Locate the cell with the specified text and output its [x, y] center coordinate. 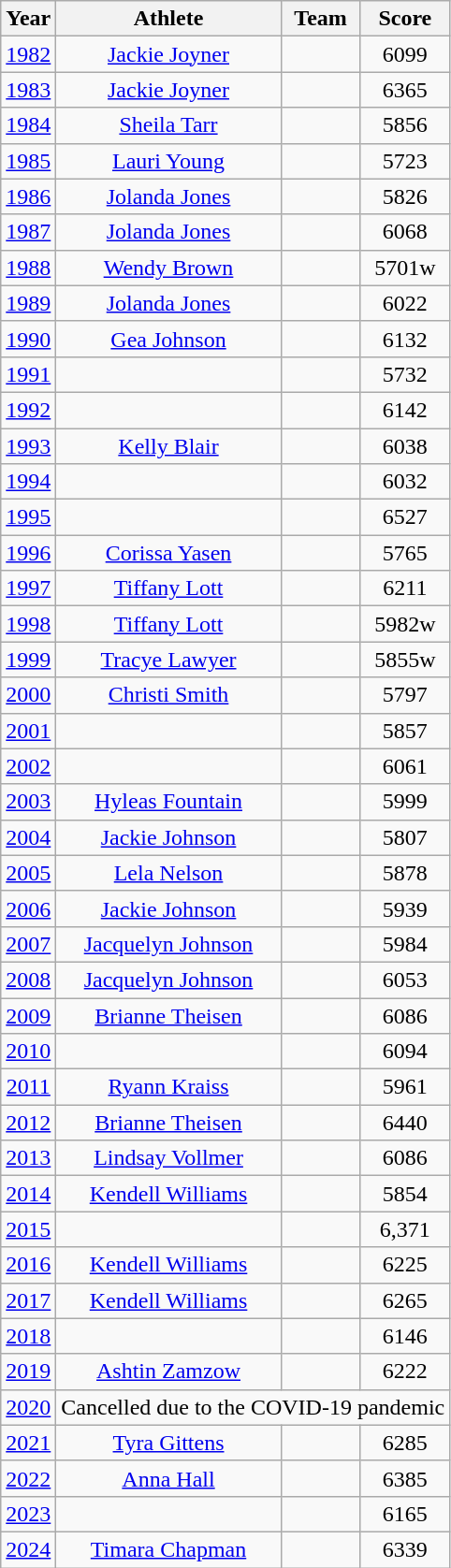
6142 [405, 410]
1998 [28, 624]
1999 [28, 660]
5984 [405, 944]
6099 [405, 54]
Kelly Blair [168, 446]
1986 [28, 196]
5732 [405, 374]
6339 [405, 1549]
1995 [28, 517]
2008 [28, 980]
1985 [28, 161]
Lindsay Vollmer [168, 1158]
6022 [405, 303]
Corissa Yasen [168, 553]
5939 [405, 908]
6,371 [405, 1229]
Tracye Lawyer [168, 660]
5765 [405, 553]
6385 [405, 1478]
5701w [405, 268]
Team [320, 19]
1996 [28, 553]
2001 [28, 731]
1992 [28, 410]
Ashtin Zamzow [168, 1372]
Sheila Tarr [168, 125]
5999 [405, 802]
2014 [28, 1194]
6053 [405, 980]
Year [28, 19]
2021 [28, 1443]
5856 [405, 125]
2024 [28, 1549]
Lela Nelson [168, 873]
1991 [28, 374]
2006 [28, 908]
6032 [405, 482]
2015 [28, 1229]
6211 [405, 588]
5723 [405, 161]
1994 [28, 482]
1989 [28, 303]
6068 [405, 232]
5855w [405, 660]
6165 [405, 1514]
Gea Johnson [168, 339]
Score [405, 19]
5797 [405, 695]
6061 [405, 766]
Tyra Gittens [168, 1443]
2000 [28, 695]
2019 [28, 1372]
2016 [28, 1265]
6132 [405, 339]
2018 [28, 1336]
2020 [28, 1407]
5961 [405, 1087]
6285 [405, 1443]
1983 [28, 90]
5857 [405, 731]
2010 [28, 1052]
1982 [28, 54]
5982w [405, 624]
5807 [405, 837]
2009 [28, 1015]
Hyleas Fountain [168, 802]
6225 [405, 1265]
2017 [28, 1300]
Wendy Brown [168, 268]
Anna Hall [168, 1478]
2011 [28, 1087]
2012 [28, 1123]
6265 [405, 1300]
6146 [405, 1336]
2007 [28, 944]
5826 [405, 196]
Athlete [168, 19]
1984 [28, 125]
Christi Smith [168, 695]
Cancelled due to the COVID-19 pandemic [253, 1407]
6094 [405, 1052]
1990 [28, 339]
6038 [405, 446]
5878 [405, 873]
Lauri Young [168, 161]
2003 [28, 802]
6527 [405, 517]
2002 [28, 766]
6222 [405, 1372]
5854 [405, 1194]
Timara Chapman [168, 1549]
6440 [405, 1123]
2005 [28, 873]
2023 [28, 1514]
1988 [28, 268]
1993 [28, 446]
2022 [28, 1478]
1997 [28, 588]
Ryann Kraiss [168, 1087]
2013 [28, 1158]
1987 [28, 232]
6365 [405, 90]
2004 [28, 837]
